Return the (x, y) coordinate for the center point of the cell that contains the specified text.  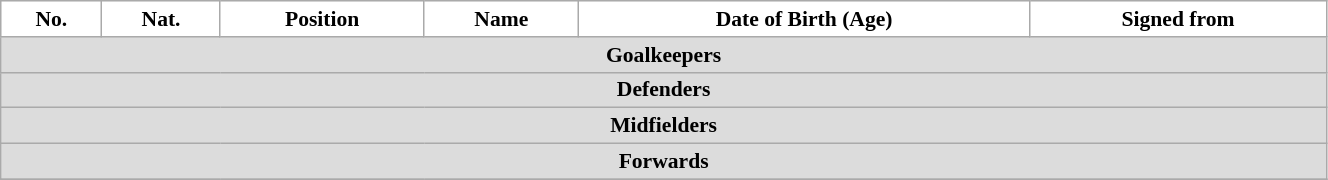
Midfielders (664, 126)
Defenders (664, 90)
Signed from (1178, 19)
Nat. (161, 19)
No. (52, 19)
Forwards (664, 162)
Name (502, 19)
Position (322, 19)
Goalkeepers (664, 55)
Date of Birth (Age) (804, 19)
